Determine the [X, Y] coordinate at the center of the cell enclosing the given text.  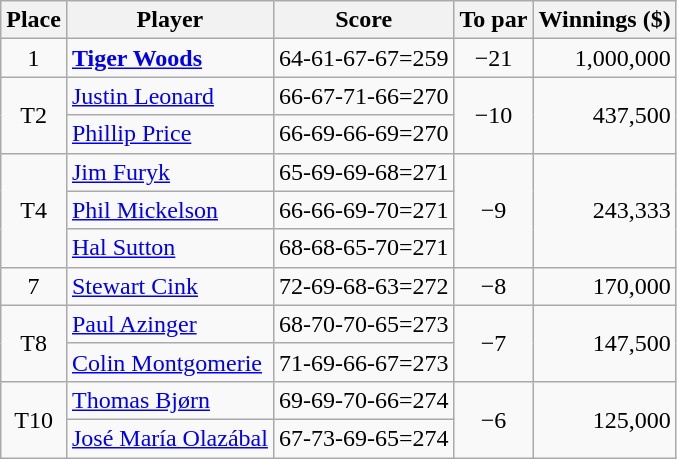
243,333 [604, 210]
Colin Montgomerie [170, 362]
67-73-69-65=274 [364, 438]
Stewart Cink [170, 286]
T2 [34, 115]
Justin Leonard [170, 96]
Tiger Woods [170, 58]
T4 [34, 210]
−9 [494, 210]
66-66-69-70=271 [364, 210]
66-69-66-69=270 [364, 134]
68-68-65-70=271 [364, 248]
−6 [494, 419]
170,000 [604, 286]
66-67-71-66=270 [364, 96]
Player [170, 20]
Score [364, 20]
−21 [494, 58]
T8 [34, 343]
−8 [494, 286]
Thomas Bjørn [170, 400]
437,500 [604, 115]
1 [34, 58]
Winnings ($) [604, 20]
Jim Furyk [170, 172]
65-69-69-68=271 [364, 172]
64-61-67-67=259 [364, 58]
Paul Azinger [170, 324]
147,500 [604, 343]
7 [34, 286]
68-70-70-65=273 [364, 324]
Hal Sutton [170, 248]
−10 [494, 115]
72-69-68-63=272 [364, 286]
José María Olazábal [170, 438]
Phillip Price [170, 134]
71-69-66-67=273 [364, 362]
To par [494, 20]
1,000,000 [604, 58]
Place [34, 20]
Phil Mickelson [170, 210]
125,000 [604, 419]
69-69-70-66=274 [364, 400]
T10 [34, 419]
−7 [494, 343]
